Scan for the cell matching the given text and deliver its [X, Y] coordinate at center. 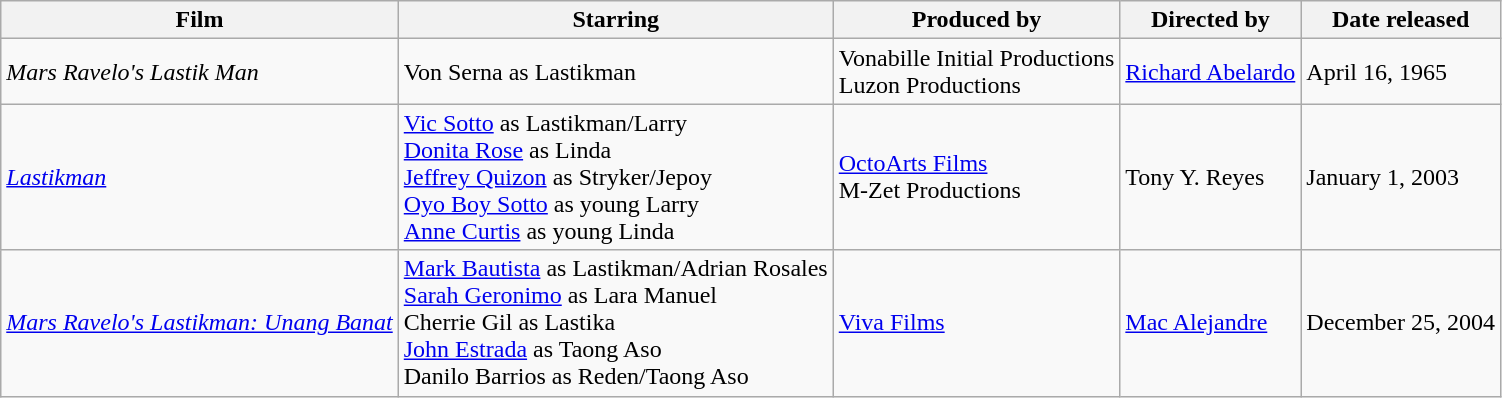
Starring [616, 20]
Von Serna as Lastikman [616, 72]
Viva Films [976, 323]
April 16, 1965 [1401, 72]
OctoArts FilmsM-Zet Productions [976, 177]
Vonabille Initial ProductionsLuzon Productions [976, 72]
Tony Y. Reyes [1210, 177]
January 1, 2003 [1401, 177]
Date released [1401, 20]
December 25, 2004 [1401, 323]
Produced by [976, 20]
Film [200, 20]
Richard Abelardo [1210, 72]
Mac Alejandre [1210, 323]
Mars Ravelo's Lastik Man [200, 72]
Vic Sotto as Lastikman/LarryDonita Rose as LindaJeffrey Quizon as Stryker/JepoyOyo Boy Sotto as young LarryAnne Curtis as young Linda [616, 177]
Lastikman [200, 177]
Mars Ravelo's Lastikman: Unang Banat [200, 323]
Directed by [1210, 20]
